Search for the cell housing the specified text and yield its [X, Y] center coordinate. 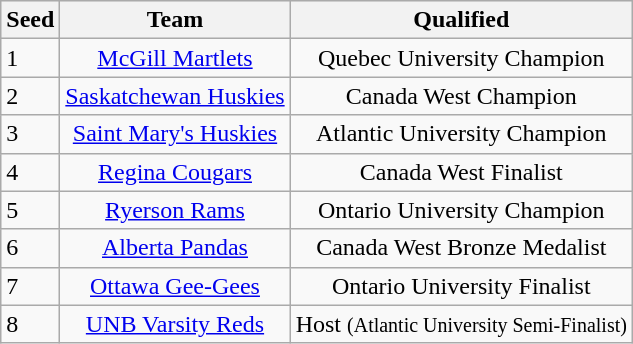
Ottawa Gee-Gees [175, 286]
1 [30, 58]
Ontario University Finalist [461, 286]
McGill Martlets [175, 58]
Team [175, 20]
8 [30, 324]
Canada West Bronze Medalist [461, 248]
Host (Atlantic University Semi-Finalist) [461, 324]
Canada West Finalist [461, 172]
Saint Mary's Huskies [175, 134]
Saskatchewan Huskies [175, 96]
Alberta Pandas [175, 248]
4 [30, 172]
Quebec University Champion [461, 58]
Ryerson Rams [175, 210]
7 [30, 286]
Atlantic University Champion [461, 134]
5 [30, 210]
Qualified [461, 20]
3 [30, 134]
Regina Cougars [175, 172]
Canada West Champion [461, 96]
6 [30, 248]
2 [30, 96]
Seed [30, 20]
Ontario University Champion [461, 210]
UNB Varsity Reds [175, 324]
